Locate the cell with the specified text and output its (x, y) center coordinate. 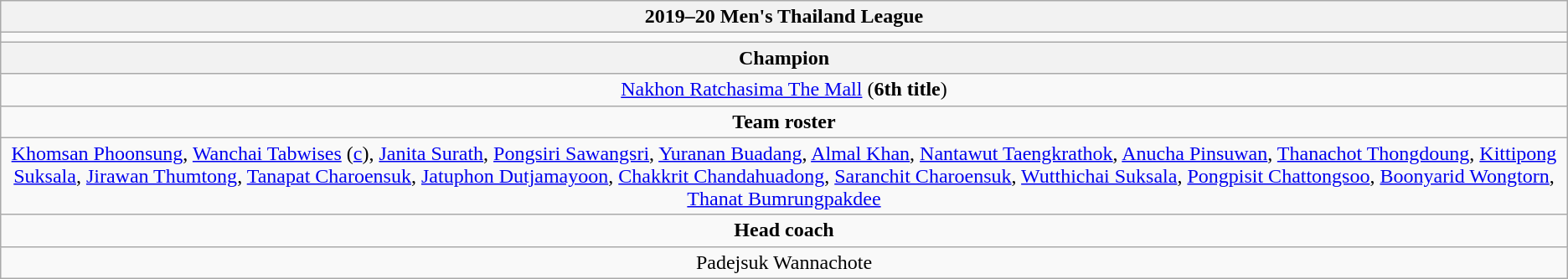
Head coach (784, 230)
Nakhon Ratchasima The Mall (6th title) (784, 90)
Padejsuk Wannachote (784, 262)
2019–20 Men's Thailand League (784, 17)
Team roster (784, 121)
Champion (784, 58)
